Find where the given text appears and provide that cell's center as (x, y) coordinate. 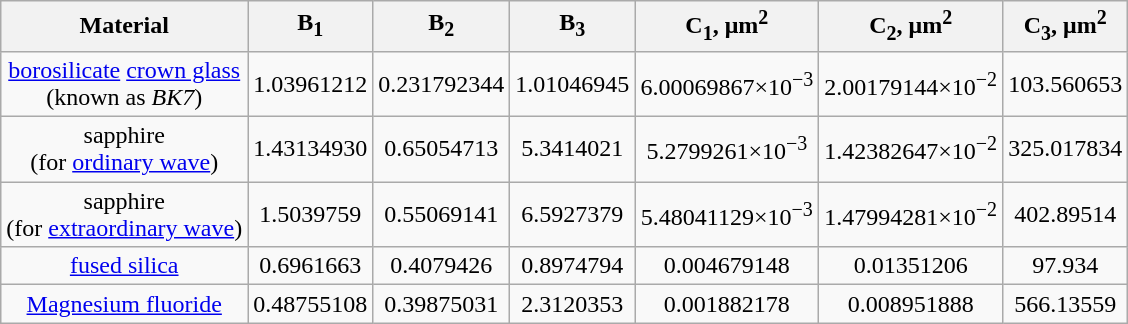
402.89514 (1066, 214)
325.017834 (1066, 150)
fused silica (124, 266)
0.8974794 (572, 266)
0.65054713 (442, 150)
sapphire(for extraordinary wave) (124, 214)
6.00069867×10−3 (727, 84)
566.13559 (1066, 304)
C1, μm2 (727, 26)
1.01046945 (572, 84)
sapphire(for ordinary wave) (124, 150)
0.55069141 (442, 214)
5.48041129×10−3 (727, 214)
6.5927379 (572, 214)
0.39875031 (442, 304)
1.47994281×10−2 (911, 214)
5.2799261×10−3 (727, 150)
B2 (442, 26)
2.3120353 (572, 304)
1.42382647×10−2 (911, 150)
0.01351206 (911, 266)
C3, μm2 (1066, 26)
borosilicate crown glass(known as BK7) (124, 84)
C2, μm2 (911, 26)
1.03961212 (310, 84)
B1 (310, 26)
B3 (572, 26)
0.004679148 (727, 266)
Magnesium fluoride (124, 304)
0.231792344 (442, 84)
0.48755108 (310, 304)
1.5039759 (310, 214)
0.001882178 (727, 304)
5.3414021 (572, 150)
0.6961663 (310, 266)
0.4079426 (442, 266)
1.43134930 (310, 150)
97.934 (1066, 266)
Material (124, 26)
103.560653 (1066, 84)
2.00179144×10−2 (911, 84)
0.008951888 (911, 304)
